Provide the (X, Y) coordinate of the cell's center where the given text is located.  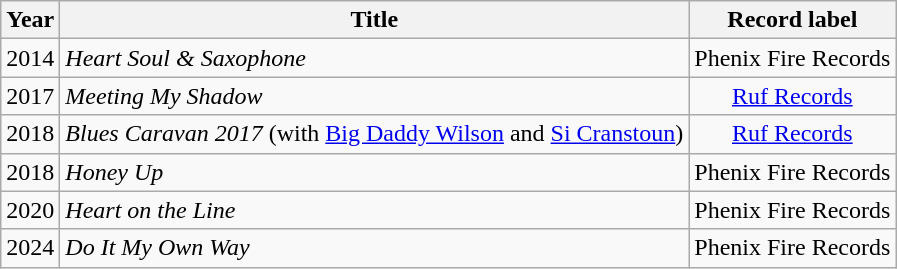
Blues Caravan 2017 (with Big Daddy Wilson and Si Cranstoun) (374, 134)
Heart on the Line (374, 210)
2014 (30, 58)
Meeting My Shadow (374, 96)
Do It My Own Way (374, 248)
Heart Soul & Saxophone (374, 58)
Record label (792, 20)
2024 (30, 248)
Honey Up (374, 172)
Title (374, 20)
Year (30, 20)
2020 (30, 210)
2017 (30, 96)
